Return [x, y] of the center of cell containing provided text 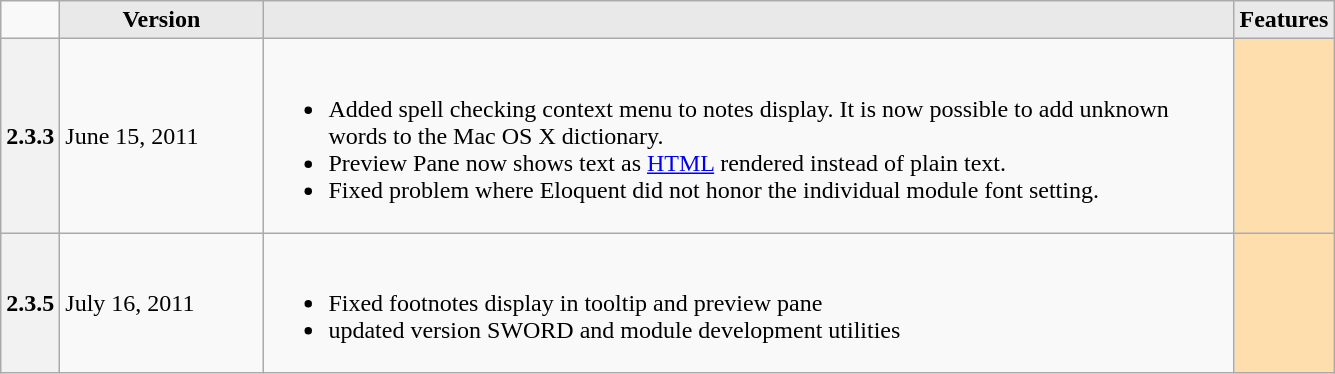
2.3.3 [30, 136]
Fixed footnotes display in tooltip and preview paneupdated version SWORD and module development utilities [748, 303]
Version [162, 20]
Features [1284, 20]
July 16, 2011 [162, 303]
June 15, 2011 [162, 136]
2.3.5 [30, 303]
